Extract the (X, Y) coordinate from the center of the cell holding the provided text.  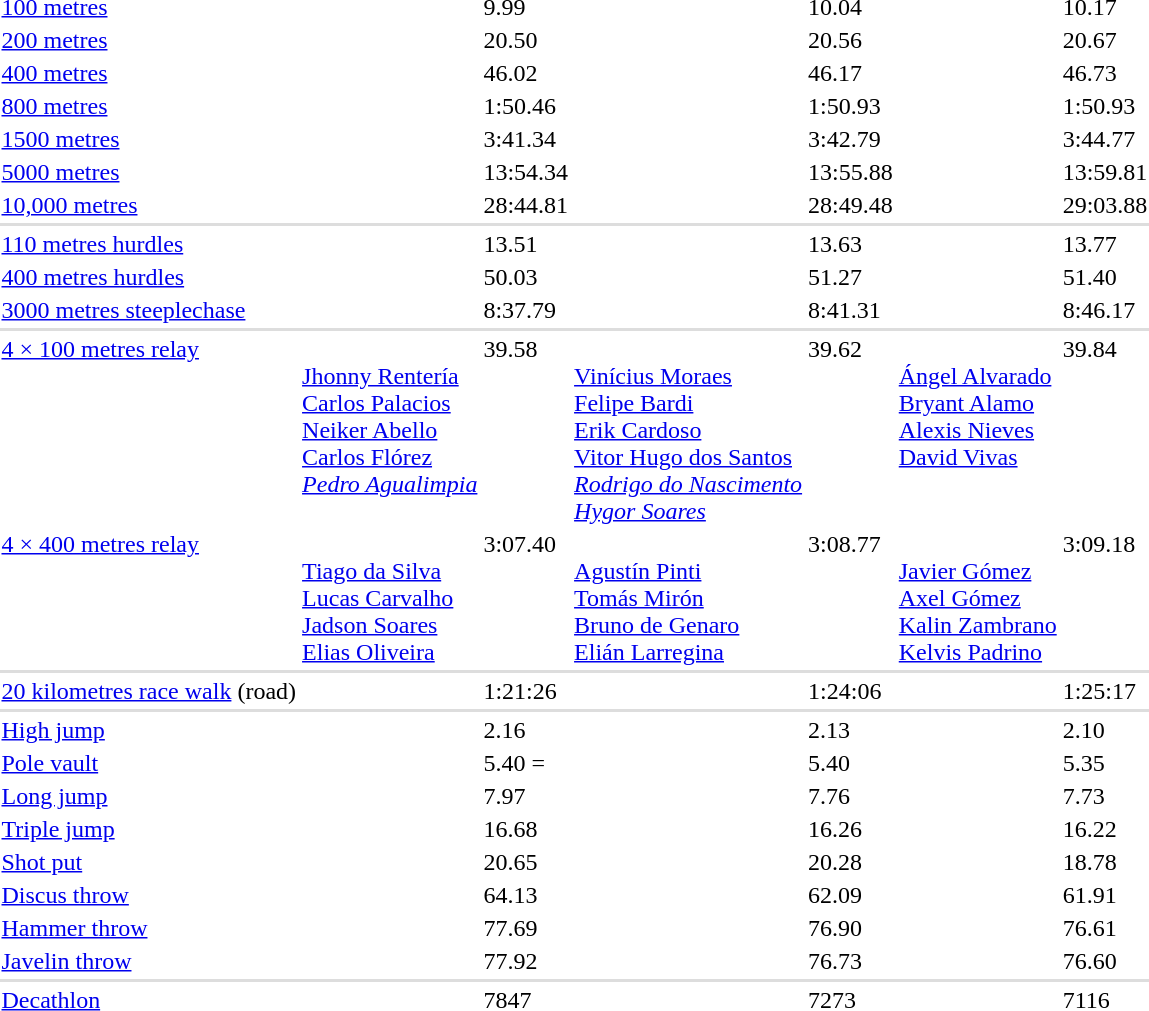
Triple jump (149, 829)
Pole vault (149, 763)
16.68 (526, 829)
18.78 (1105, 862)
400 metres hurdles (149, 277)
62.09 (851, 895)
Tiago da SilvaLucas CarvalhoJadson SoaresElias Oliveira (390, 598)
Shot put (149, 862)
3:42.79 (851, 139)
1:25:17 (1105, 691)
2.13 (851, 730)
39.58 (526, 430)
39.62 (851, 430)
28:44.81 (526, 205)
20.56 (851, 40)
2.16 (526, 730)
46.17 (851, 73)
46.73 (1105, 73)
77.92 (526, 961)
1500 metres (149, 139)
16.26 (851, 829)
High jump (149, 730)
76.61 (1105, 928)
13:55.88 (851, 172)
61.91 (1105, 895)
Discus throw (149, 895)
13:59.81 (1105, 172)
20.28 (851, 862)
76.60 (1105, 961)
51.40 (1105, 277)
5000 metres (149, 172)
77.69 (526, 928)
3:07.40 (526, 598)
20.50 (526, 40)
8:41.31 (851, 310)
46.02 (526, 73)
76.90 (851, 928)
39.84 (1105, 430)
200 metres (149, 40)
3:09.18 (1105, 598)
5.40 = (526, 763)
1:24:06 (851, 691)
3:41.34 (526, 139)
800 metres (149, 106)
1:21:26 (526, 691)
29:03.88 (1105, 205)
1:50.46 (526, 106)
110 metres hurdles (149, 244)
Javelin throw (149, 961)
51.27 (851, 277)
8:37.79 (526, 310)
10,000 metres (149, 205)
3000 metres steeplechase (149, 310)
13:54.34 (526, 172)
16.22 (1105, 829)
Vinícius MoraesFelipe BardiErik CardosoVitor Hugo dos SantosRodrigo do NascimentoHygor Soares (688, 430)
3:08.77 (851, 598)
3:44.77 (1105, 139)
Hammer throw (149, 928)
Agustín PintiTomás MirónBruno de GenaroElián Larregina (688, 598)
20.67 (1105, 40)
13.77 (1105, 244)
Long jump (149, 796)
13.51 (526, 244)
8:46.17 (1105, 310)
5.40 (851, 763)
Jhonny RenteríaCarlos PalaciosNeiker AbelloCarlos FlórezPedro Agualimpia (390, 430)
400 metres (149, 73)
4 × 100 metres relay (149, 430)
Ángel AlvaradoBryant AlamoAlexis NievesDavid Vivas (978, 430)
20.65 (526, 862)
28:49.48 (851, 205)
13.63 (851, 244)
20 kilometres race walk (road) (149, 691)
5.35 (1105, 763)
4 × 400 metres relay (149, 598)
7.73 (1105, 796)
76.73 (851, 961)
2.10 (1105, 730)
7.97 (526, 796)
50.03 (526, 277)
7.76 (851, 796)
64.13 (526, 895)
Javier GómezAxel GómezKalin ZambranoKelvis Padrino (978, 598)
